Capture the cell that displays the provided text and extract its (x, y) central coordinate. 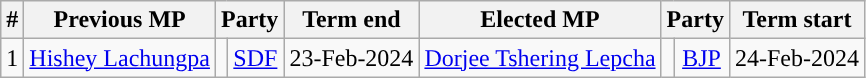
Hishey Lachungpa (120, 58)
Previous MP (120, 20)
Dorjee Tshering Lepcha (540, 58)
23-Feb-2024 (352, 58)
24-Feb-2024 (796, 58)
SDF (256, 58)
Term end (352, 20)
1 (12, 58)
# (12, 20)
Elected MP (540, 20)
Term start (796, 20)
BJP (702, 58)
